Locate the cell with the specified text and output its [x, y] center coordinate. 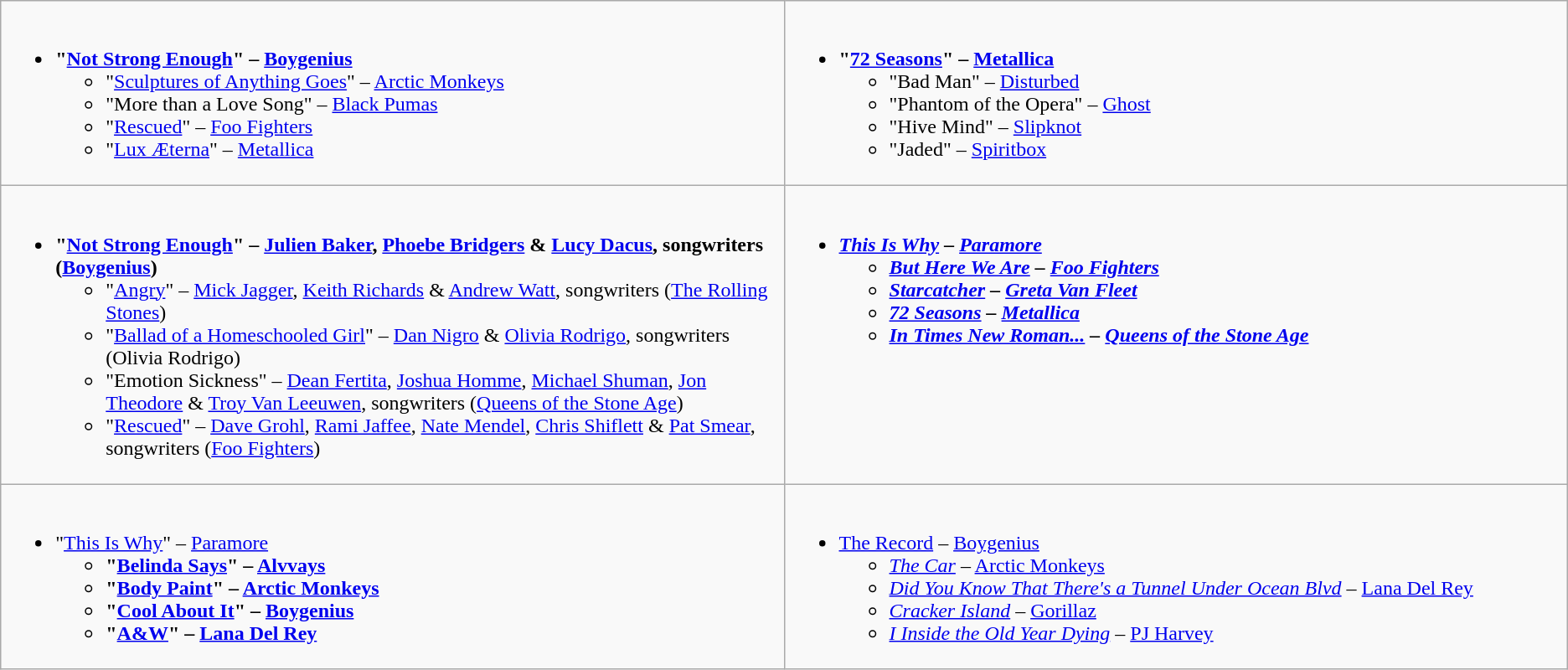
"72 Seasons" – Metallica"Bad Man" – Disturbed"Phantom of the Opera" – Ghost"Hive Mind" – Slipknot"Jaded" – Spiritbox [1176, 94]
"This Is Why" – Paramore"Belinda Says" – Alvvays"Body Paint" – Arctic Monkeys"Cool About It" – Boygenius"A&W" – Lana Del Rey [392, 576]
